Return the [X, Y] coordinate for the center point of the cell that contains the specified text.  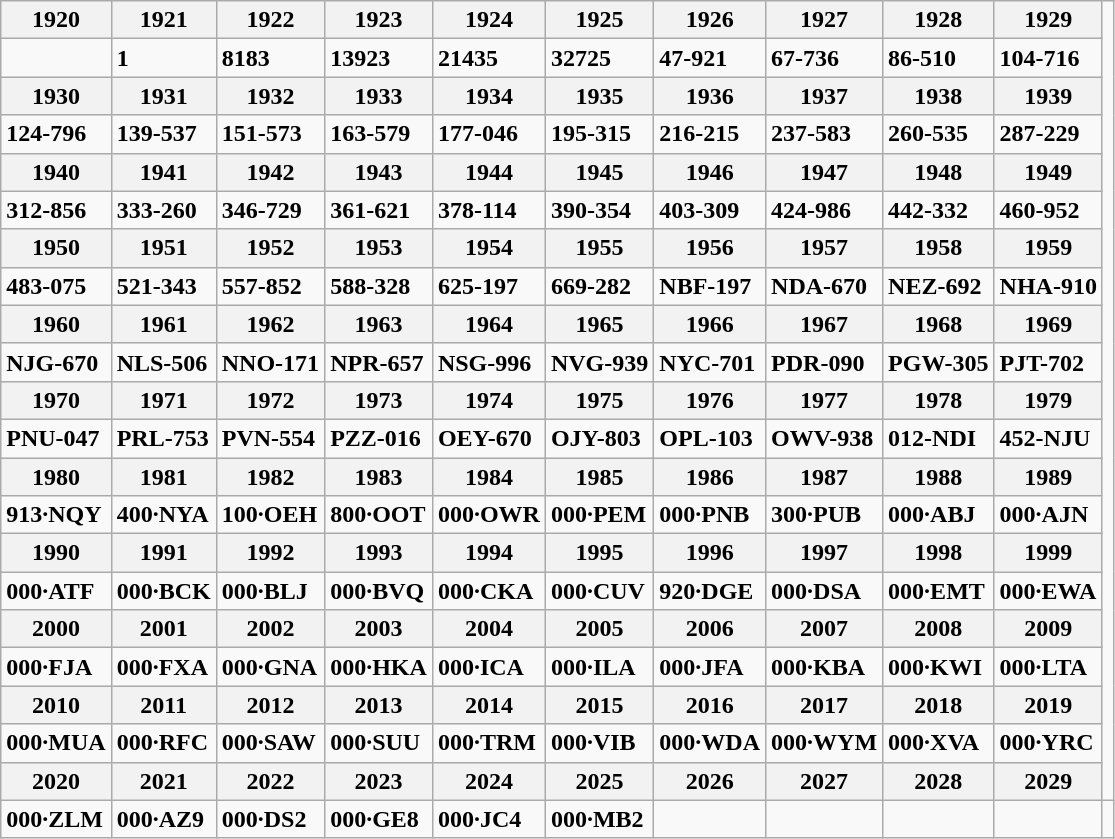
NLS-506 [164, 362]
2008 [938, 629]
000·ZLM [56, 819]
012-NDI [938, 438]
86-510 [938, 58]
2025 [599, 781]
000·KBA [824, 667]
1 [164, 58]
1932 [270, 96]
NVG-939 [599, 362]
403-309 [710, 210]
2024 [488, 781]
378-114 [488, 210]
000·WYM [824, 743]
2009 [1048, 629]
000·BCK [164, 591]
1921 [164, 20]
460-952 [1048, 210]
47-921 [710, 58]
1927 [824, 20]
1976 [710, 400]
163-579 [379, 134]
1987 [824, 477]
1983 [379, 477]
000·TRM [488, 743]
000·WDA [710, 743]
2014 [488, 705]
1997 [824, 553]
1979 [1048, 400]
1971 [164, 400]
000·RFC [164, 743]
NDA-670 [824, 286]
32725 [599, 58]
452-NJU [1048, 438]
333-260 [164, 210]
124-796 [56, 134]
100·OEH [270, 515]
1992 [270, 553]
2011 [164, 705]
1969 [1048, 324]
1937 [824, 96]
1947 [824, 172]
2029 [1048, 781]
PDR-090 [824, 362]
000·PEM [599, 515]
1954 [488, 248]
1929 [1048, 20]
1996 [710, 553]
1943 [379, 172]
1984 [488, 477]
104-716 [1048, 58]
1952 [270, 248]
1933 [379, 96]
1956 [710, 248]
1980 [56, 477]
1970 [56, 400]
483-075 [56, 286]
521-343 [164, 286]
000·CUV [599, 591]
NHA-910 [1048, 286]
000·XVA [938, 743]
NNO-171 [270, 362]
1951 [164, 248]
1938 [938, 96]
2021 [164, 781]
1991 [164, 553]
2006 [710, 629]
442-332 [938, 210]
1972 [270, 400]
1978 [938, 400]
151-573 [270, 134]
1940 [56, 172]
1959 [1048, 248]
1941 [164, 172]
000·EWA [1048, 591]
913·NQY [56, 515]
400·NYA [164, 515]
346-729 [270, 210]
1967 [824, 324]
1936 [710, 96]
2012 [270, 705]
000·OWR [488, 515]
000·GE8 [379, 819]
PJT-702 [1048, 362]
1986 [710, 477]
NSG-996 [488, 362]
PRL-753 [164, 438]
2003 [379, 629]
000·BLJ [270, 591]
300·PUB [824, 515]
1958 [938, 248]
000·EMT [938, 591]
1962 [270, 324]
1928 [938, 20]
000·CKA [488, 591]
920·DGE [710, 591]
669-282 [599, 286]
2002 [270, 629]
2015 [599, 705]
1945 [599, 172]
2005 [599, 629]
195-315 [599, 134]
2028 [938, 781]
1982 [270, 477]
1955 [599, 248]
1944 [488, 172]
2018 [938, 705]
1963 [379, 324]
000·FXA [164, 667]
2019 [1048, 705]
1920 [56, 20]
67-736 [824, 58]
1931 [164, 96]
1923 [379, 20]
000·ILA [599, 667]
1950 [56, 248]
2000 [56, 629]
1985 [599, 477]
1960 [56, 324]
1968 [938, 324]
PVN-554 [270, 438]
2010 [56, 705]
312-856 [56, 210]
1993 [379, 553]
000·SUU [379, 743]
000·ICA [488, 667]
000·VIB [599, 743]
000·KWI [938, 667]
625-197 [488, 286]
NYC-701 [710, 362]
000·ATF [56, 591]
000·DSA [824, 591]
OEY-670 [488, 438]
NEZ-692 [938, 286]
1926 [710, 20]
21435 [488, 58]
1953 [379, 248]
139-537 [164, 134]
260-535 [938, 134]
1924 [488, 20]
OWV-938 [824, 438]
1948 [938, 172]
NJG-670 [56, 362]
237-583 [824, 134]
8183 [270, 58]
2017 [824, 705]
1977 [824, 400]
1949 [1048, 172]
1998 [938, 553]
000·MUA [56, 743]
588-328 [379, 286]
1925 [599, 20]
177-046 [488, 134]
1965 [599, 324]
1975 [599, 400]
000·GNA [270, 667]
000·PNB [710, 515]
1974 [488, 400]
424-986 [824, 210]
2027 [824, 781]
000·HKA [379, 667]
2022 [270, 781]
2004 [488, 629]
1961 [164, 324]
1994 [488, 553]
1964 [488, 324]
2016 [710, 705]
PGW-305 [938, 362]
000·YRC [1048, 743]
PNU-047 [56, 438]
2007 [824, 629]
1990 [56, 553]
2001 [164, 629]
000·JC4 [488, 819]
000·AZ9 [164, 819]
NPR-657 [379, 362]
216-215 [710, 134]
557-852 [270, 286]
1966 [710, 324]
000·SAW [270, 743]
1989 [1048, 477]
1922 [270, 20]
NBF-197 [710, 286]
1942 [270, 172]
1988 [938, 477]
1981 [164, 477]
000·BVQ [379, 591]
2023 [379, 781]
000·JFA [710, 667]
000·AJN [1048, 515]
000·FJA [56, 667]
1935 [599, 96]
390-354 [599, 210]
361-621 [379, 210]
PZZ-016 [379, 438]
1934 [488, 96]
000·LTA [1048, 667]
2026 [710, 781]
1995 [599, 553]
1999 [1048, 553]
1930 [56, 96]
287-229 [1048, 134]
2020 [56, 781]
1957 [824, 248]
OJY-803 [599, 438]
2013 [379, 705]
OPL-103 [710, 438]
000·DS2 [270, 819]
13923 [379, 58]
1946 [710, 172]
000·ABJ [938, 515]
000·MB2 [599, 819]
800·OOT [379, 515]
1939 [1048, 96]
1973 [379, 400]
